Detect which cell encompasses the target text, then output its (x, y) center coordinate. 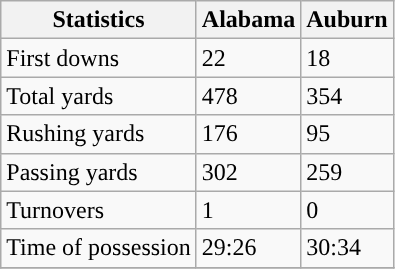
Total yards (99, 96)
Alabama (248, 20)
176 (248, 134)
Statistics (99, 20)
Passing yards (99, 172)
22 (248, 58)
First downs (99, 58)
259 (347, 172)
354 (347, 96)
302 (248, 172)
Auburn (347, 20)
478 (248, 96)
1 (248, 210)
Turnovers (99, 210)
Time of possession (99, 248)
95 (347, 134)
30:34 (347, 248)
18 (347, 58)
0 (347, 210)
Rushing yards (99, 134)
29:26 (248, 248)
